Provide the (x, y) coordinate of the cell's center where the given text is located.  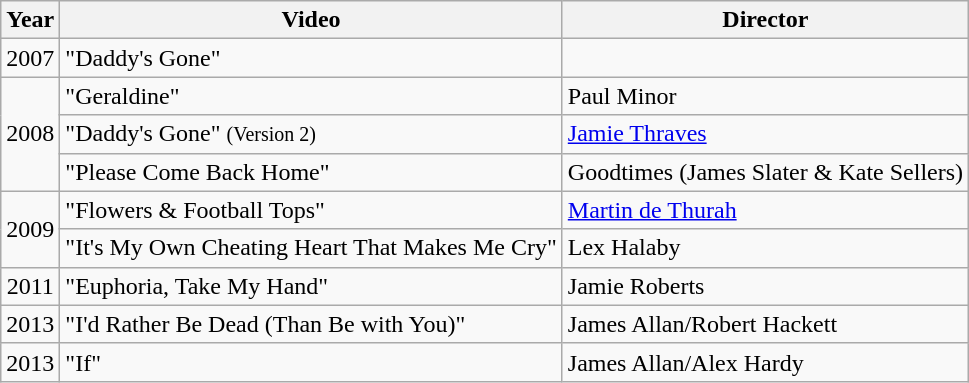
James Allan/Alex Hardy (765, 362)
"If" (311, 362)
2009 (30, 229)
"Euphoria, Take My Hand" (311, 286)
Jamie Roberts (765, 286)
Video (311, 20)
"It's My Own Cheating Heart That Makes Me Cry" (311, 248)
"Geraldine" (311, 96)
Goodtimes (James Slater & Kate Sellers) (765, 172)
2008 (30, 134)
Jamie Thraves (765, 134)
Director (765, 20)
Paul Minor (765, 96)
"I'd Rather Be Dead (Than Be with You)" (311, 324)
James Allan/Robert Hackett (765, 324)
2011 (30, 286)
Year (30, 20)
2007 (30, 58)
"Flowers & Football Tops" (311, 210)
"Daddy's Gone" (Version 2) (311, 134)
"Daddy's Gone" (311, 58)
Martin de Thurah (765, 210)
"Please Come Back Home" (311, 172)
Lex Halaby (765, 248)
